Search for the cell housing the specified text and yield its (x, y) center coordinate. 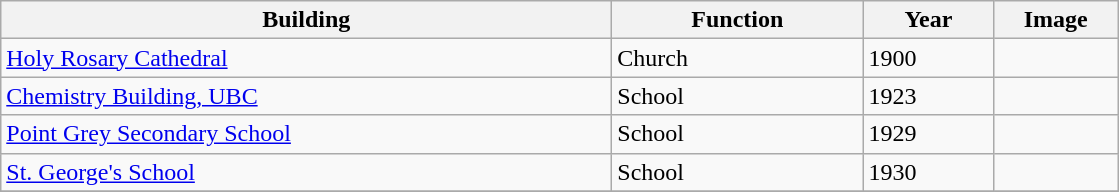
Image (1056, 20)
Church (738, 58)
1930 (928, 172)
1923 (928, 96)
Function (738, 20)
Year (928, 20)
Chemistry Building, UBC (306, 96)
St. George's School (306, 172)
1900 (928, 58)
1929 (928, 134)
Building (306, 20)
Point Grey Secondary School (306, 134)
Holy Rosary Cathedral (306, 58)
